Pinpoint the cell where the given text exists, returning its (X, Y) midpoint coordinate. 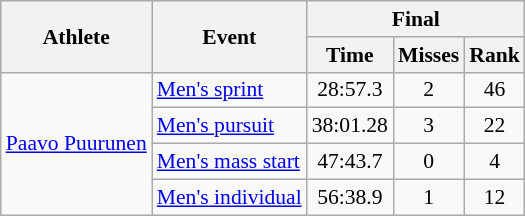
3 (428, 126)
Men's pursuit (230, 126)
22 (494, 126)
Men's mass start (230, 162)
1 (428, 197)
Final (416, 19)
Time (350, 55)
Event (230, 36)
38:01.28 (350, 126)
Men's sprint (230, 90)
Rank (494, 55)
0 (428, 162)
2 (428, 90)
Athlete (76, 36)
46 (494, 90)
Paavo Puurunen (76, 143)
56:38.9 (350, 197)
47:43.7 (350, 162)
Misses (428, 55)
12 (494, 197)
Men's individual (230, 197)
4 (494, 162)
28:57.3 (350, 90)
